Return the (x, y) coordinate for the center point of the cell that contains the specified text.  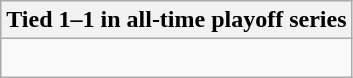
Tied 1–1 in all-time playoff series (176, 20)
